For the text-containing cell, return its midpoint in (x, y) coordinate format. 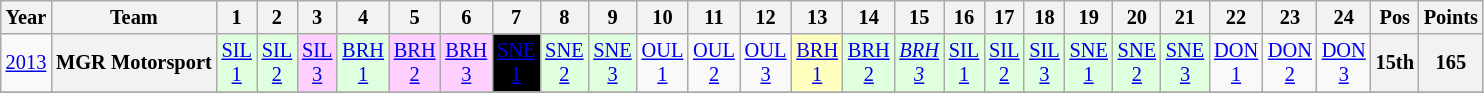
DON2 (1290, 63)
10 (663, 17)
12 (766, 17)
19 (1089, 17)
15th (1395, 63)
3 (317, 17)
13 (817, 17)
2 (277, 17)
6 (466, 17)
18 (1044, 17)
DON3 (1344, 63)
5 (415, 17)
MGR Motorsport (134, 63)
9 (612, 17)
OUL1 (663, 63)
165 (1451, 63)
16 (964, 17)
Year (26, 17)
22 (1236, 17)
Pos (1395, 17)
14 (869, 17)
4 (363, 17)
2013 (26, 63)
7 (516, 17)
8 (564, 17)
20 (1137, 17)
24 (1344, 17)
OUL3 (766, 63)
Points (1451, 17)
DON1 (1236, 63)
Team (134, 17)
23 (1290, 17)
21 (1185, 17)
15 (920, 17)
11 (714, 17)
17 (1004, 17)
OUL2 (714, 63)
1 (237, 17)
